Pinpoint the cell where the given text exists, returning its (X, Y) midpoint coordinate. 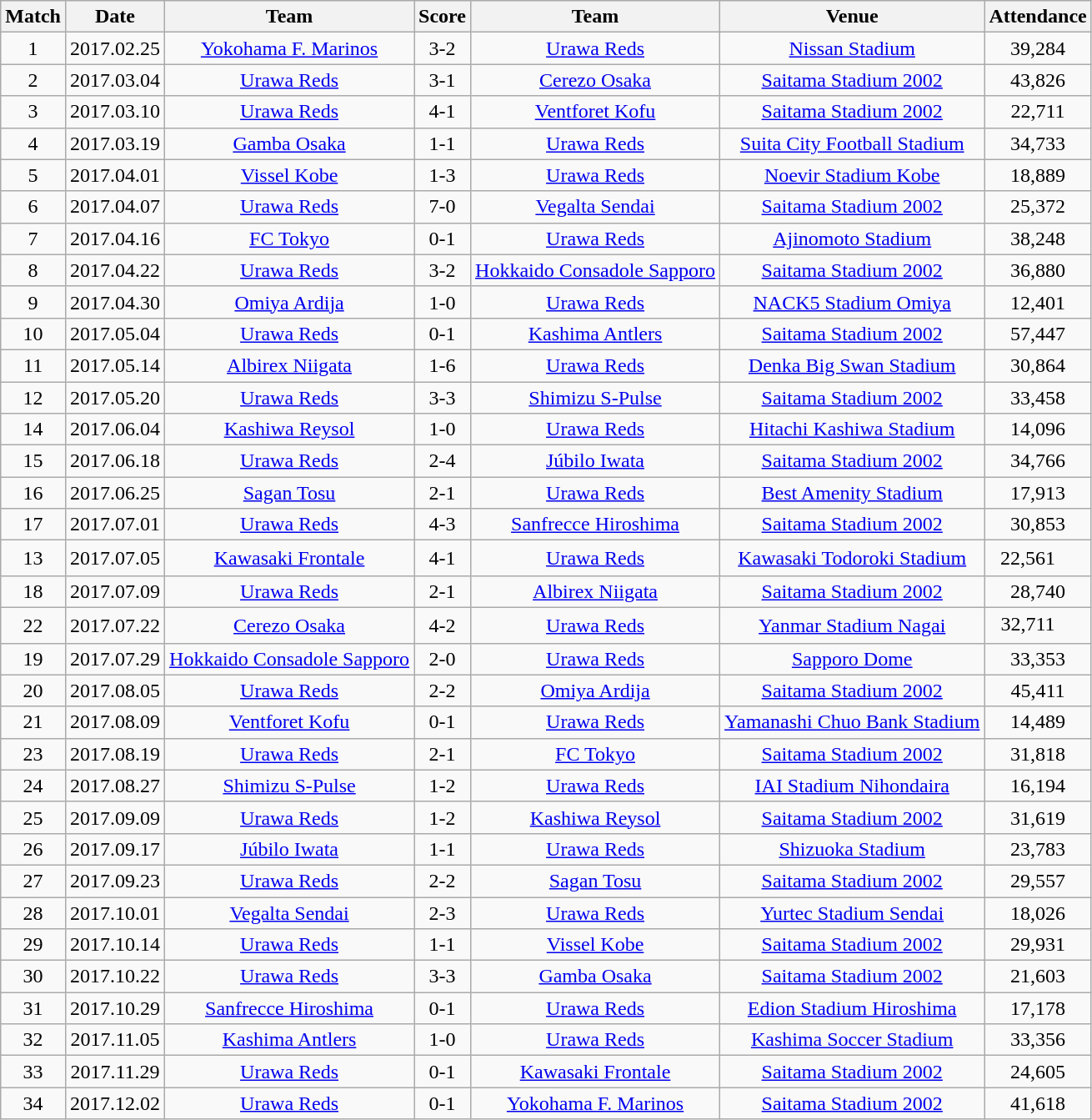
6 (33, 207)
2017.05.14 (115, 365)
2017.04.16 (115, 239)
Yurtec Stadium Sendai (852, 913)
18,889 (1038, 175)
16 (33, 493)
1-6 (443, 365)
2017.03.10 (115, 112)
3 (33, 112)
2017.07.05 (115, 559)
15 (33, 461)
Shizuoka Stadium (852, 849)
2017.04.30 (115, 302)
21 (33, 722)
2017.07.01 (115, 525)
12 (33, 398)
17,178 (1038, 1008)
57,447 (1038, 334)
2017.06.25 (115, 493)
2017.03.04 (115, 80)
2017.12.02 (115, 1103)
24,605 (1038, 1072)
Attendance (1038, 17)
2017.08.09 (115, 722)
26 (33, 849)
4-2 (443, 625)
2017.02.25 (115, 48)
20 (33, 691)
Noevir Stadium Kobe (852, 175)
2017.05.04 (115, 334)
11 (33, 365)
2017.10.29 (115, 1008)
2017.04.01 (115, 175)
31,818 (1038, 754)
2017.07.29 (115, 659)
2017.06.04 (115, 429)
4 (33, 143)
2017.06.18 (115, 461)
1 (33, 48)
22,561 (1038, 559)
28,740 (1038, 591)
17 (33, 525)
2017.09.17 (115, 849)
29,931 (1038, 945)
Best Amenity Stadium (852, 493)
Suita City Football Stadium (852, 143)
10 (33, 334)
32 (33, 1040)
NACK5 Stadium Omiya (852, 302)
7 (33, 239)
2017.04.22 (115, 270)
2017.07.22 (115, 625)
4-3 (443, 525)
Date (115, 17)
Denka Big Swan Stadium (852, 365)
41,618 (1038, 1103)
14 (33, 429)
18 (33, 591)
12,401 (1038, 302)
17,913 (1038, 493)
2017.10.01 (115, 913)
2 (33, 80)
38,248 (1038, 239)
22 (33, 625)
33,356 (1038, 1040)
2017.10.14 (115, 945)
30 (33, 977)
34,733 (1038, 143)
2017.09.23 (115, 881)
2017.07.09 (115, 591)
Nissan Stadium (852, 48)
Score (443, 17)
9 (33, 302)
21,603 (1038, 977)
31,619 (1038, 817)
13 (33, 559)
30,853 (1038, 525)
2-3 (443, 913)
24 (33, 786)
28 (33, 913)
31 (33, 1008)
Match (33, 17)
33 (33, 1072)
2017.11.29 (115, 1072)
Ajinomoto Stadium (852, 239)
32,711 (1038, 625)
2017.05.20 (115, 398)
1-3 (443, 175)
2017.10.22 (115, 977)
25 (33, 817)
2017.08.27 (115, 786)
29,557 (1038, 881)
33,458 (1038, 398)
Yamanashi Chuo Bank Stadium (852, 722)
14,489 (1038, 722)
27 (33, 881)
45,411 (1038, 691)
18,026 (1038, 913)
39,284 (1038, 48)
43,826 (1038, 80)
29 (33, 945)
19 (33, 659)
34,766 (1038, 461)
2-4 (443, 461)
16,194 (1038, 786)
Kashima Soccer Stadium (852, 1040)
34 (33, 1103)
Yanmar Stadium Nagai (852, 625)
Sapporo Dome (852, 659)
2017.04.07 (115, 207)
5 (33, 175)
7-0 (443, 207)
2017.08.05 (115, 691)
23,783 (1038, 849)
30,864 (1038, 365)
36,880 (1038, 270)
2017.08.19 (115, 754)
Edion Stadium Hiroshima (852, 1008)
33,353 (1038, 659)
25,372 (1038, 207)
3-1 (443, 80)
Hitachi Kashiwa Stadium (852, 429)
Venue (852, 17)
2017.11.05 (115, 1040)
IAI Stadium Nihondaira (852, 786)
2-0 (443, 659)
14,096 (1038, 429)
Kawasaki Todoroki Stadium (852, 559)
22,711 (1038, 112)
2017.09.09 (115, 817)
2017.03.19 (115, 143)
23 (33, 754)
8 (33, 270)
